Detect which cell encompasses the target text, then output its (x, y) center coordinate. 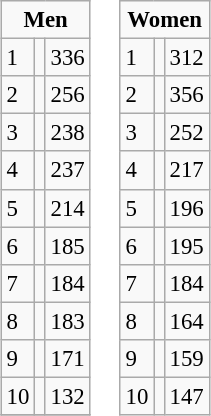
147 (186, 396)
238 (68, 133)
196 (186, 208)
159 (186, 358)
164 (186, 321)
132 (68, 396)
214 (68, 208)
312 (186, 58)
217 (186, 170)
Men (46, 20)
356 (186, 95)
183 (68, 321)
195 (186, 246)
336 (68, 58)
256 (68, 95)
252 (186, 133)
237 (68, 170)
Women (164, 20)
185 (68, 246)
171 (68, 358)
